Return the (x, y) coordinate for the center point of the cell that contains the specified text.  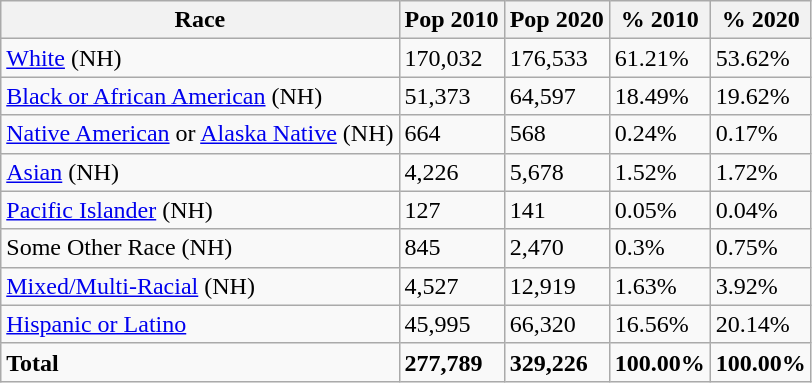
White (NH) (200, 58)
51,373 (452, 96)
45,995 (452, 324)
3.92% (760, 286)
127 (452, 210)
141 (556, 210)
20.14% (760, 324)
Native American or Alaska Native (NH) (200, 134)
1.72% (760, 172)
Race (200, 20)
2,470 (556, 248)
5,678 (556, 172)
170,032 (452, 58)
Pop 2020 (556, 20)
Pop 2010 (452, 20)
64,597 (556, 96)
0.04% (760, 210)
19.62% (760, 96)
1.63% (660, 286)
18.49% (660, 96)
% 2020 (760, 20)
0.05% (660, 210)
12,919 (556, 286)
0.24% (660, 134)
Pacific Islander (NH) (200, 210)
664 (452, 134)
Black or African American (NH) (200, 96)
Asian (NH) (200, 172)
66,320 (556, 324)
16.56% (660, 324)
4,527 (452, 286)
4,226 (452, 172)
Total (200, 362)
176,533 (556, 58)
Hispanic or Latino (200, 324)
845 (452, 248)
0.75% (760, 248)
53.62% (760, 58)
0.3% (660, 248)
568 (556, 134)
0.17% (760, 134)
% 2010 (660, 20)
1.52% (660, 172)
329,226 (556, 362)
277,789 (452, 362)
Mixed/Multi-Racial (NH) (200, 286)
61.21% (660, 58)
Some Other Race (NH) (200, 248)
